Locate the cell with the specified text and output its (X, Y) center coordinate. 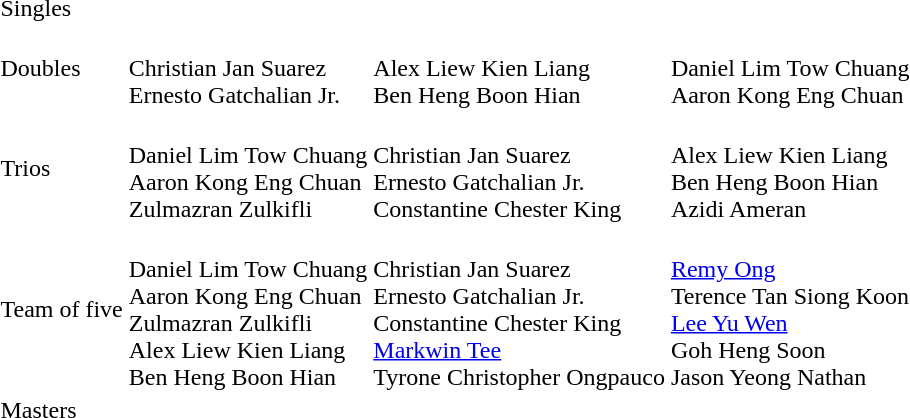
Daniel Lim Tow Chuang Aaron Kong Eng Chuan Zulmazran Zulkifli Alex Liew Kien Liang Ben Heng Boon Hian (248, 310)
Alex Liew Kien Liang Ben Heng Boon Hian (520, 68)
Christian Jan Suarez Ernesto Gatchalian Jr. Constantine Chester King (520, 168)
Christian Jan Suarez Ernesto Gatchalian Jr. (248, 68)
Christian Jan Suarez Ernesto Gatchalian Jr. Constantine Chester King Markwin Tee Tyrone Christopher Ongpauco (520, 310)
Daniel Lim Tow Chuang Aaron Kong Eng Chuan Zulmazran Zulkifli (248, 168)
